Scan for the cell matching the given text and deliver its [X, Y] coordinate at center. 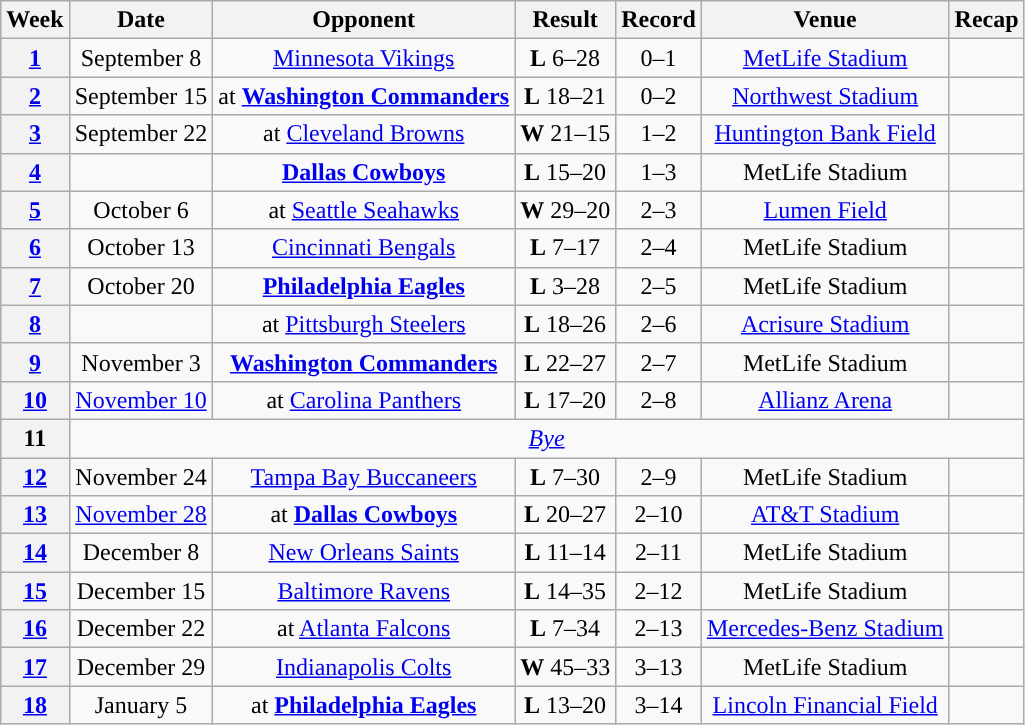
Washington Commanders [364, 362]
at Seattle Seahawks [364, 210]
Minnesota Vikings [364, 58]
at Dallas Cowboys [364, 515]
9 [35, 362]
1 [35, 58]
3 [35, 134]
1–2 [659, 134]
2–7 [659, 362]
L 14–35 [566, 591]
4 [35, 172]
October 13 [141, 248]
L 18–26 [566, 324]
W 45–33 [566, 667]
Venue [825, 20]
Allianz Arena [825, 400]
5 [35, 210]
L 20–27 [566, 515]
Northwest Stadium [825, 96]
January 5 [141, 705]
L 7–34 [566, 629]
L 13–20 [566, 705]
3–14 [659, 705]
Result [566, 20]
Mercedes-Benz Stadium [825, 629]
0–2 [659, 96]
15 [35, 591]
6 [35, 248]
L 7–30 [566, 477]
3–13 [659, 667]
September 22 [141, 134]
Dallas Cowboys [364, 172]
17 [35, 667]
at Atlanta Falcons [364, 629]
December 29 [141, 667]
December 8 [141, 553]
Recap [986, 20]
W 21–15 [566, 134]
2–5 [659, 286]
Cincinnati Bengals [364, 248]
at Carolina Panthers [364, 400]
L 7–17 [566, 248]
2–3 [659, 210]
AT&T Stadium [825, 515]
November 3 [141, 362]
0–1 [659, 58]
Baltimore Ravens [364, 591]
2–10 [659, 515]
2–9 [659, 477]
Lincoln Financial Field [825, 705]
12 [35, 477]
November 28 [141, 515]
November 10 [141, 400]
December 15 [141, 591]
2–8 [659, 400]
7 [35, 286]
11 [35, 438]
16 [35, 629]
November 24 [141, 477]
1–3 [659, 172]
at Cleveland Browns [364, 134]
L 15–20 [566, 172]
Huntington Bank Field [825, 134]
8 [35, 324]
Tampa Bay Buccaneers [364, 477]
December 22 [141, 629]
Week [35, 20]
September 15 [141, 96]
14 [35, 553]
10 [35, 400]
at Washington Commanders [364, 96]
Bye [546, 438]
2–13 [659, 629]
2–11 [659, 553]
Opponent [364, 20]
Philadelphia Eagles [364, 286]
L 22–27 [566, 362]
L 18–21 [566, 96]
13 [35, 515]
L 17–20 [566, 400]
L 6–28 [566, 58]
at Philadelphia Eagles [364, 705]
2–4 [659, 248]
2 [35, 96]
2–12 [659, 591]
W 29–20 [566, 210]
2–6 [659, 324]
October 6 [141, 210]
L 3–28 [566, 286]
18 [35, 705]
October 20 [141, 286]
September 8 [141, 58]
Record [659, 20]
Indianapolis Colts [364, 667]
Acrisure Stadium [825, 324]
Lumen Field [825, 210]
New Orleans Saints [364, 553]
Date [141, 20]
at Pittsburgh Steelers [364, 324]
L 11–14 [566, 553]
